From the cell containing the given text, extract its center point as [X, Y] coordinate. 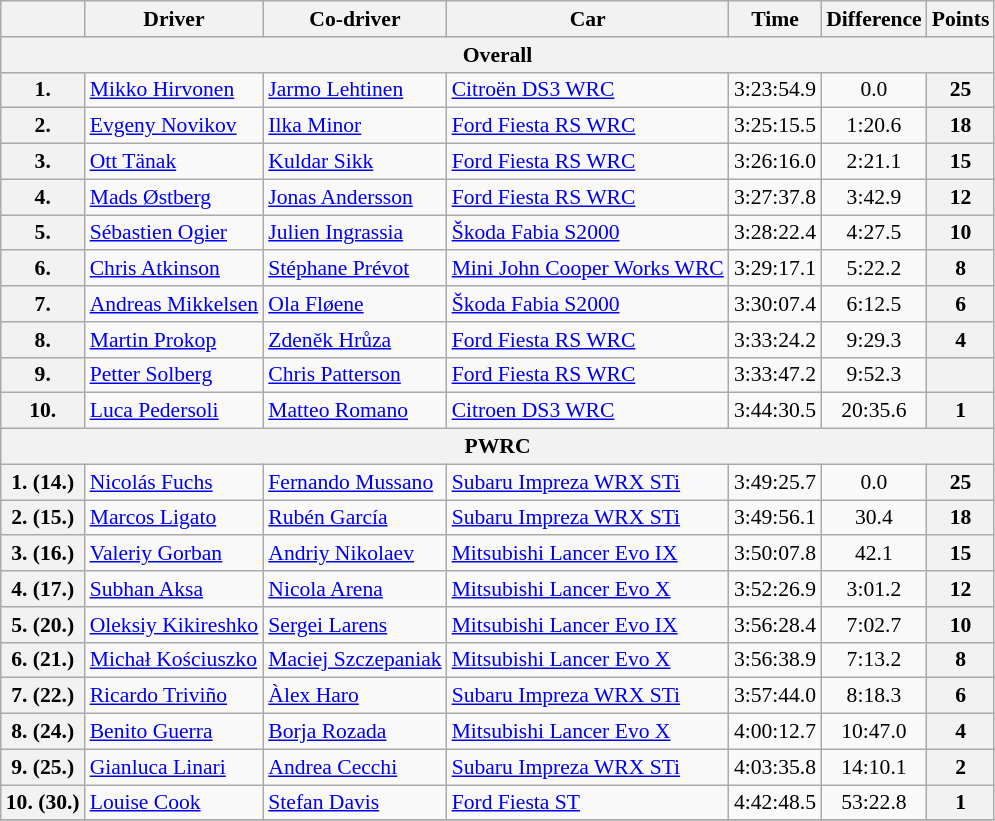
Ott Tänak [174, 162]
9:29.3 [874, 340]
Rubén García [354, 518]
10. [43, 411]
Luca Pedersoli [174, 411]
Borja Rozada [354, 732]
5. (20.) [43, 625]
Kuldar Sikk [354, 162]
1. (14.) [43, 482]
Martin Prokop [174, 340]
3. [43, 162]
2. [43, 126]
3:26:16.0 [775, 162]
53:22.8 [874, 803]
Evgeny Novikov [174, 126]
3:25:15.5 [775, 126]
Citroën DS3 WRC [588, 90]
Ford Fiesta ST [588, 803]
9:52.3 [874, 375]
6:12.5 [874, 304]
Nicolás Fuchs [174, 482]
6. (21.) [43, 660]
Julien Ingrassia [354, 233]
6. [43, 269]
8. (24.) [43, 732]
Car [588, 19]
3:56:38.9 [775, 660]
Chris Atkinson [174, 269]
3:52:26.9 [775, 589]
Difference [874, 19]
5:22.2 [874, 269]
7. (22.) [43, 696]
Valeriy Gorban [174, 554]
7:02.7 [874, 625]
3:33:47.2 [775, 375]
2:21.1 [874, 162]
Sergei Larens [354, 625]
42.1 [874, 554]
Louise Cook [174, 803]
3:28:22.4 [775, 233]
Jonas Andersson [354, 197]
2 [961, 767]
3:42.9 [874, 197]
Chris Patterson [354, 375]
8:18.3 [874, 696]
9. (25.) [43, 767]
3. (16.) [43, 554]
9. [43, 375]
4:27.5 [874, 233]
5. [43, 233]
3:33:24.2 [775, 340]
Ilka Minor [354, 126]
Oleksiy Kikireshko [174, 625]
Sébastien Ogier [174, 233]
3:56:28.4 [775, 625]
Michał Kościuszko [174, 660]
Stefan Davis [354, 803]
8. [43, 340]
Gianluca Linari [174, 767]
1. [43, 90]
3:50:07.8 [775, 554]
10. (30.) [43, 803]
14:10.1 [874, 767]
Citroen DS3 WRC [588, 411]
Àlex Haro [354, 696]
Zdeněk Hrůza [354, 340]
3:23:54.9 [775, 90]
Points [961, 19]
10:47.0 [874, 732]
7:13.2 [874, 660]
30.4 [874, 518]
3:01.2 [874, 589]
3:30:07.4 [775, 304]
Overall [498, 55]
Driver [174, 19]
Mini John Cooper Works WRC [588, 269]
3:29:17.1 [775, 269]
Co-driver [354, 19]
3:49:56.1 [775, 518]
Ricardo Triviño [174, 696]
Nicola Arena [354, 589]
7. [43, 304]
Stéphane Prévot [354, 269]
4:03:35.8 [775, 767]
Andreas Mikkelsen [174, 304]
Andrea Cecchi [354, 767]
4:00:12.7 [775, 732]
Mikko Hirvonen [174, 90]
4. (17.) [43, 589]
Subhan Aksa [174, 589]
Marcos Ligato [174, 518]
2. (15.) [43, 518]
20:35.6 [874, 411]
3:44:30.5 [775, 411]
Maciej Szczepaniak [354, 660]
PWRC [498, 447]
4. [43, 197]
Mads Østberg [174, 197]
1:20.6 [874, 126]
Time [775, 19]
Petter Solberg [174, 375]
3:27:37.8 [775, 197]
Andriy Nikolaev [354, 554]
3:49:25.7 [775, 482]
Ola Fløene [354, 304]
Fernando Mussano [354, 482]
Jarmo Lehtinen [354, 90]
3:57:44.0 [775, 696]
4:42:48.5 [775, 803]
Benito Guerra [174, 732]
Matteo Romano [354, 411]
